Detect which cell encompasses the target text, then output its [x, y] center coordinate. 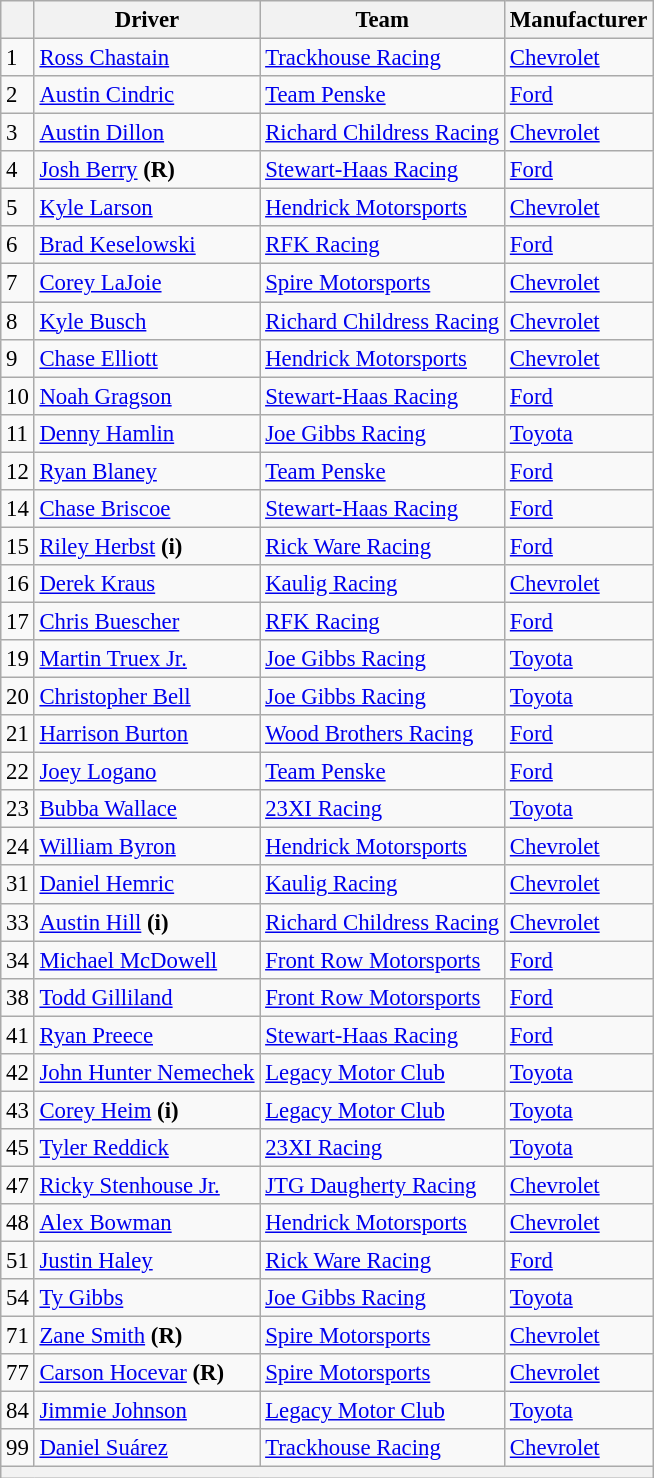
Joey Logano [147, 772]
99 [18, 1449]
42 [18, 1073]
Kyle Busch [147, 321]
Jimmie Johnson [147, 1411]
Daniel Suárez [147, 1449]
34 [18, 960]
Kyle Larson [147, 208]
Justin Haley [147, 1261]
54 [18, 1298]
Todd Gilliland [147, 997]
Daniel Hemric [147, 885]
8 [18, 321]
Riley Herbst (i) [147, 546]
Carson Hocevar (R) [147, 1373]
William Byron [147, 847]
Austin Dillon [147, 133]
21 [18, 734]
10 [18, 396]
Tyler Reddick [147, 1148]
3 [18, 133]
16 [18, 584]
51 [18, 1261]
Manufacturer [579, 20]
71 [18, 1336]
1 [18, 58]
Michael McDowell [147, 960]
9 [18, 358]
23 [18, 809]
20 [18, 697]
Derek Kraus [147, 584]
Ryan Blaney [147, 471]
Denny Hamlin [147, 433]
John Hunter Nemechek [147, 1073]
14 [18, 509]
Corey LaJoie [147, 283]
Martin Truex Jr. [147, 659]
15 [18, 546]
31 [18, 885]
Ricky Stenhouse Jr. [147, 1185]
43 [18, 1110]
Zane Smith (R) [147, 1336]
Team [382, 20]
Harrison Burton [147, 734]
Ross Chastain [147, 58]
41 [18, 1035]
84 [18, 1411]
19 [18, 659]
Alex Bowman [147, 1223]
Noah Gragson [147, 396]
Ty Gibbs [147, 1298]
Chase Briscoe [147, 509]
Austin Cindric [147, 95]
Ryan Preece [147, 1035]
17 [18, 621]
Chase Elliott [147, 358]
11 [18, 433]
33 [18, 922]
Bubba Wallace [147, 809]
Wood Brothers Racing [382, 734]
5 [18, 208]
Brad Keselowski [147, 245]
12 [18, 471]
4 [18, 170]
48 [18, 1223]
7 [18, 283]
47 [18, 1185]
24 [18, 847]
Austin Hill (i) [147, 922]
JTG Daugherty Racing [382, 1185]
38 [18, 997]
Josh Berry (R) [147, 170]
6 [18, 245]
Corey Heim (i) [147, 1110]
45 [18, 1148]
22 [18, 772]
Driver [147, 20]
Christopher Bell [147, 697]
Chris Buescher [147, 621]
77 [18, 1373]
2 [18, 95]
